Extract the [X, Y] coordinate from the center of the cell holding the provided text.  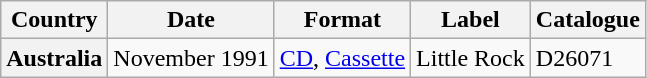
November 1991 [191, 58]
Little Rock [471, 58]
Country [54, 20]
Catalogue [588, 20]
Format [342, 20]
CD, Cassette [342, 58]
D26071 [588, 58]
Australia [54, 58]
Label [471, 20]
Date [191, 20]
